Return the [X, Y] coordinate for the center point of the cell that contains the specified text.  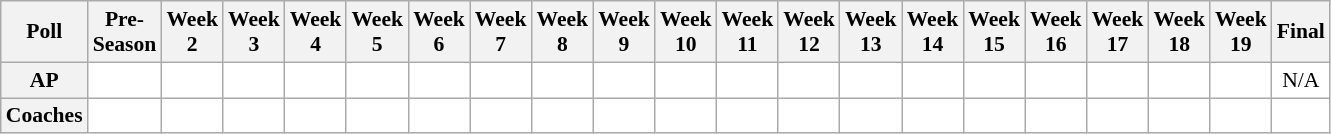
Week5 [377, 32]
Week16 [1056, 32]
Week10 [686, 32]
Week12 [809, 32]
Week2 [192, 32]
Pre-Season [125, 32]
Week7 [501, 32]
Week15 [994, 32]
N/A [1301, 80]
Week9 [624, 32]
Week14 [933, 32]
Final [1301, 32]
Week4 [316, 32]
Week18 [1179, 32]
Week17 [1118, 32]
Coaches [44, 116]
Week19 [1241, 32]
Week11 [748, 32]
Week3 [254, 32]
AP [44, 80]
Week13 [871, 32]
Week6 [439, 32]
Week8 [562, 32]
Poll [44, 32]
